Return the (X, Y) coordinate for the center point of the cell that contains the specified text.  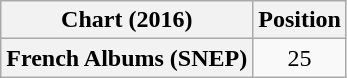
25 (300, 58)
French Albums (SNEP) (127, 58)
Chart (2016) (127, 20)
Position (300, 20)
